Provide the [X, Y] coordinate of the cell's center where the given text is located.  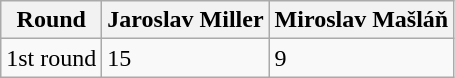
Miroslav Mašláň [362, 20]
1st round [52, 58]
15 [186, 58]
Jaroslav Miller [186, 20]
9 [362, 58]
Round [52, 20]
